Capture the cell that displays the provided text and extract its [X, Y] central coordinate. 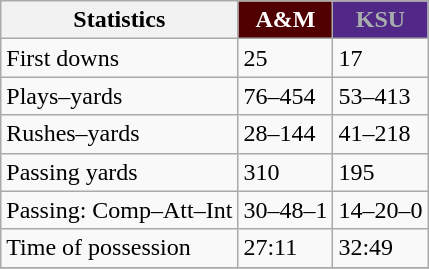
Statistics [120, 20]
310 [286, 172]
Passing yards [120, 172]
25 [286, 58]
41–218 [380, 134]
53–413 [380, 96]
Plays–yards [120, 96]
A&M [286, 20]
27:11 [286, 248]
17 [380, 58]
32:49 [380, 248]
28–144 [286, 134]
KSU [380, 20]
Passing: Comp–Att–Int [120, 210]
First downs [120, 58]
195 [380, 172]
Time of possession [120, 248]
76–454 [286, 96]
14–20–0 [380, 210]
Rushes–yards [120, 134]
30–48–1 [286, 210]
